Locate the cell with the specified text and output its [X, Y] center coordinate. 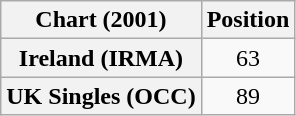
Ireland (IRMA) [101, 58]
UK Singles (OCC) [101, 96]
Chart (2001) [101, 20]
89 [248, 96]
63 [248, 58]
Position [248, 20]
